Extract the (x, y) coordinate from the center of the cell holding the provided text.  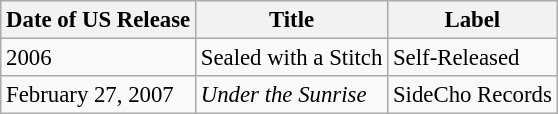
Self-Released (472, 58)
2006 (98, 58)
Sealed with a Stitch (291, 58)
SideCho Records (472, 95)
Under the Sunrise (291, 95)
February 27, 2007 (98, 95)
Date of US Release (98, 20)
Title (291, 20)
Label (472, 20)
